Determine the [x, y] coordinate at the center of the cell enclosing the given text.  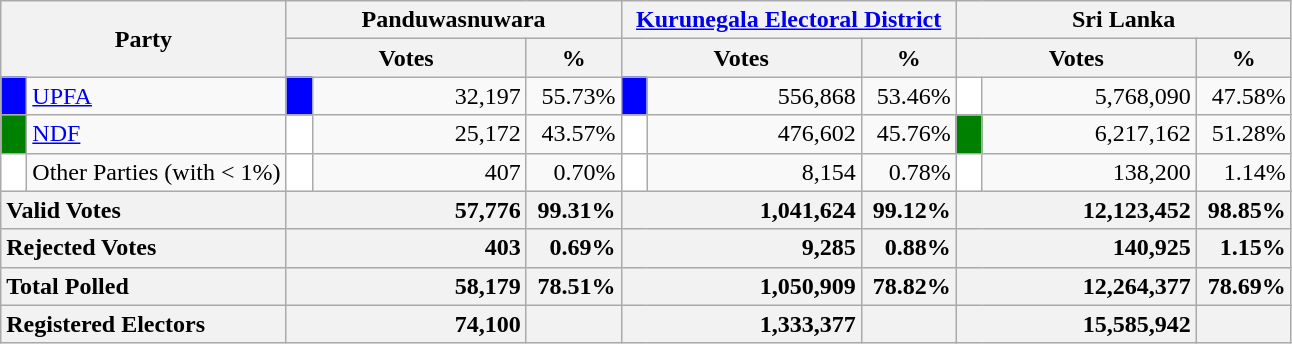
Registered Electors [144, 324]
51.28% [1244, 134]
8,154 [754, 172]
1.14% [1244, 172]
Kurunegala Electoral District [788, 20]
99.31% [574, 210]
1,050,909 [741, 286]
138,200 [1089, 172]
57,776 [406, 210]
47.58% [1244, 96]
Rejected Votes [144, 248]
0.70% [574, 172]
12,264,377 [1076, 286]
407 [419, 172]
74,100 [406, 324]
0.78% [908, 172]
98.85% [1244, 210]
Panduwasnuwara [454, 20]
476,602 [754, 134]
25,172 [419, 134]
12,123,452 [1076, 210]
55.73% [574, 96]
9,285 [741, 248]
Total Polled [144, 286]
6,217,162 [1089, 134]
NDF [156, 134]
140,925 [1076, 248]
53.46% [908, 96]
UPFA [156, 96]
Other Parties (with < 1%) [156, 172]
Sri Lanka [1124, 20]
78.69% [1244, 286]
556,868 [754, 96]
Party [144, 39]
15,585,942 [1076, 324]
43.57% [574, 134]
1,041,624 [741, 210]
0.88% [908, 248]
99.12% [908, 210]
32,197 [419, 96]
1.15% [1244, 248]
58,179 [406, 286]
0.69% [574, 248]
1,333,377 [741, 324]
Valid Votes [144, 210]
45.76% [908, 134]
5,768,090 [1089, 96]
78.51% [574, 286]
403 [406, 248]
78.82% [908, 286]
